Output the [X, Y] coordinate of the center of the cell containing the given text.  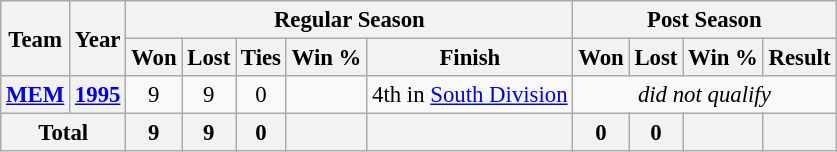
4th in South Division [470, 95]
Regular Season [350, 20]
Total [64, 133]
MEM [36, 95]
Result [800, 58]
Team [36, 38]
Year [98, 38]
1995 [98, 95]
Ties [262, 58]
Post Season [704, 20]
Finish [470, 58]
did not qualify [704, 95]
